Search for the cell housing the specified text and yield its [X, Y] center coordinate. 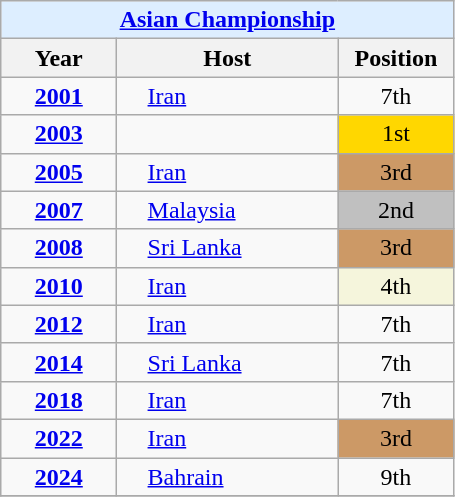
Malaysia [228, 210]
1st [396, 134]
2005 [59, 172]
2022 [59, 438]
2024 [59, 477]
Position [396, 58]
Asian Championship [228, 20]
2018 [59, 400]
2001 [59, 96]
2008 [59, 248]
Host [228, 58]
Year [59, 58]
2003 [59, 134]
2nd [396, 210]
4th [396, 286]
Bahrain [228, 477]
2010 [59, 286]
2007 [59, 210]
2014 [59, 362]
2012 [59, 324]
9th [396, 477]
